Return (x, y) of the center of cell containing provided text 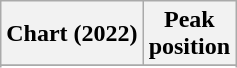
Chart (2022) (72, 34)
Peakposition (189, 34)
